Return [X, Y] of the center of cell containing provided text 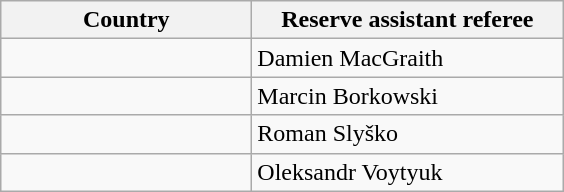
Marcin Borkowski [408, 96]
Country [126, 20]
Reserve assistant referee [408, 20]
Damien MacGraith [408, 58]
Roman Slyško [408, 134]
Oleksandr Voytyuk [408, 172]
